From the cell containing the given text, extract its center point as [x, y] coordinate. 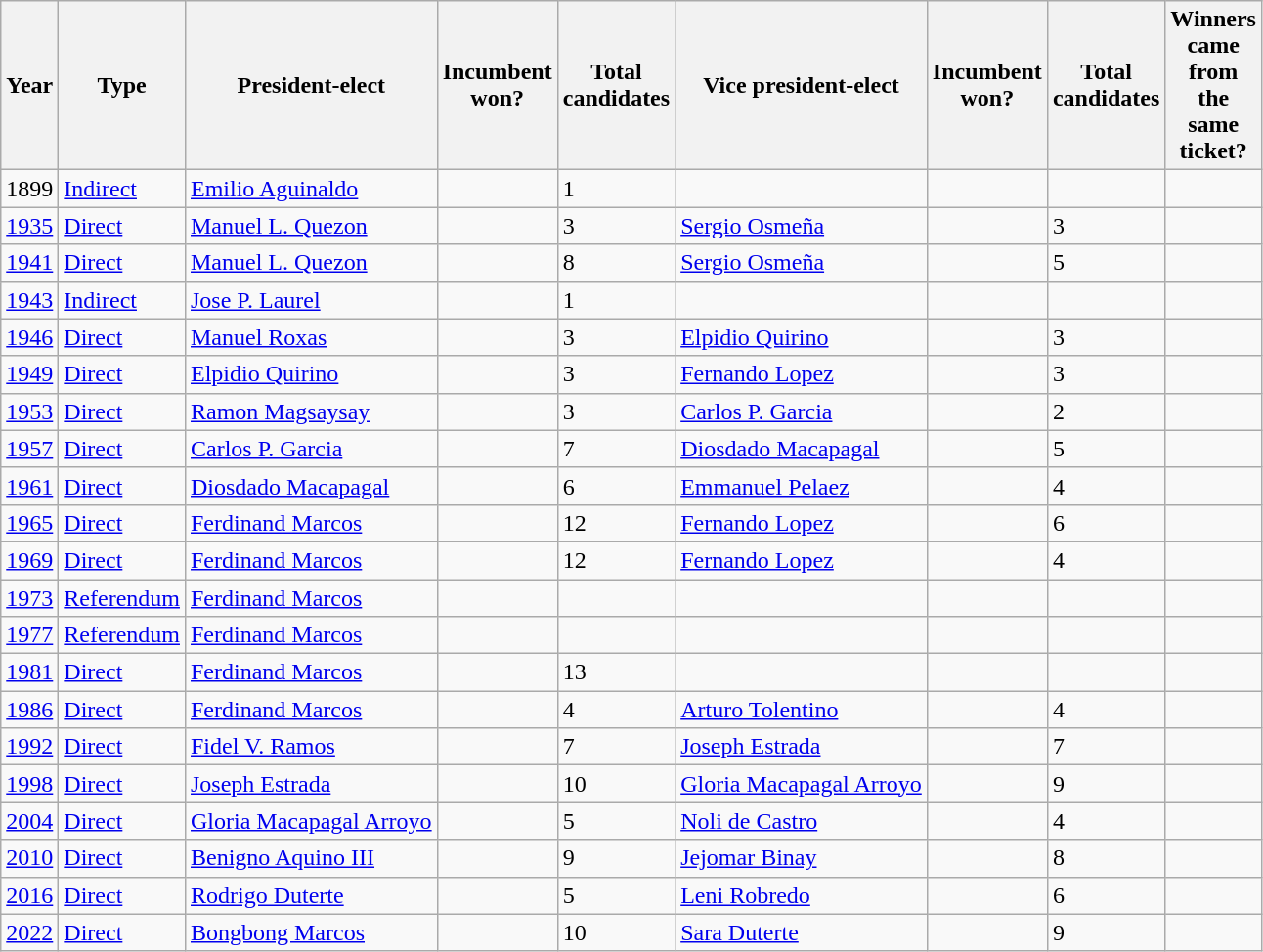
1935 [29, 226]
2004 [29, 821]
Winners came from the same ticket? [1214, 86]
1973 [29, 597]
1965 [29, 523]
Emilio Aguinaldo [311, 189]
1998 [29, 784]
Jejomar Binay [802, 858]
Benigno Aquino III [311, 858]
Jose P. Laurel [311, 300]
2022 [29, 932]
Vice president-elect [802, 86]
1899 [29, 189]
2010 [29, 858]
Sara Duterte [802, 932]
1941 [29, 263]
1946 [29, 337]
2016 [29, 895]
1957 [29, 449]
Manuel Roxas [311, 337]
Rodrigo Duterte [311, 895]
1961 [29, 486]
Fidel V. Ramos [311, 747]
1992 [29, 747]
1986 [29, 710]
Emmanuel Pelaez [802, 486]
Bongbong Marcos [311, 932]
2 [1106, 411]
1981 [29, 672]
Noli de Castro [802, 821]
1949 [29, 374]
Type [122, 86]
13 [616, 672]
Year [29, 86]
1969 [29, 560]
1943 [29, 300]
1953 [29, 411]
1977 [29, 635]
Leni Robredo [802, 895]
Ramon Magsaysay [311, 411]
President-elect [311, 86]
Arturo Tolentino [802, 710]
